Identify which cell holds the provided text, then report its [X, Y] central coordinate. 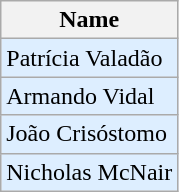
Name [90, 20]
Patrícia Valadão [90, 58]
Armando Vidal [90, 96]
Nicholas McNair [90, 172]
João Crisóstomo [90, 134]
